For the text-containing cell, return its midpoint in [X, Y] coordinate format. 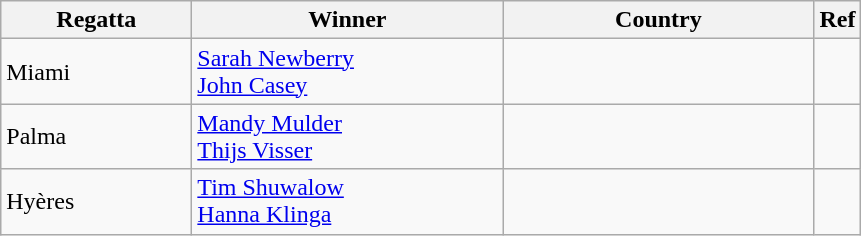
Regatta [96, 20]
Sarah NewberryJohn Casey [348, 72]
Palma [96, 136]
Ref [838, 20]
Hyères [96, 202]
Mandy MulderThijs Visser [348, 136]
Country [658, 20]
Winner [348, 20]
Miami [96, 72]
Tim ShuwalowHanna Klinga [348, 202]
